Determine the [X, Y] coordinate at the center of the cell enclosing the given text.  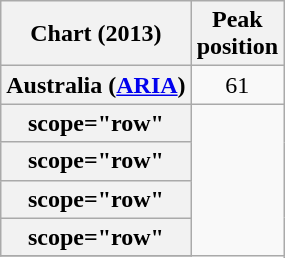
61 [237, 85]
Australia (ARIA) [96, 85]
Chart (2013) [96, 34]
Peakposition [237, 34]
